Identify which cell holds the provided text, then report its [X, Y] central coordinate. 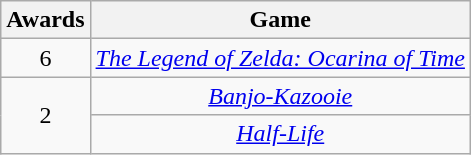
Game [280, 20]
The Legend of Zelda: Ocarina of Time [280, 58]
2 [46, 115]
Banjo-Kazooie [280, 96]
Half-Life [280, 134]
Awards [46, 20]
6 [46, 58]
